From the cell containing the given text, extract its center point as [x, y] coordinate. 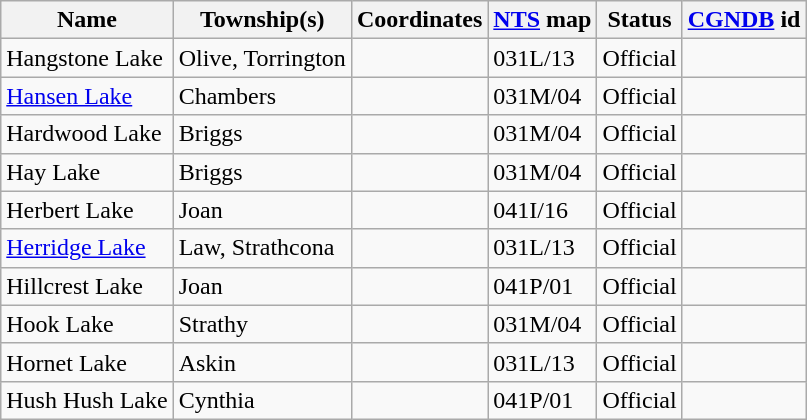
NTS map [542, 20]
Hangstone Lake [87, 58]
Cynthia [262, 400]
Hardwood Lake [87, 134]
Hillcrest Lake [87, 286]
Township(s) [262, 20]
Hook Lake [87, 324]
Coordinates [419, 20]
Herridge Lake [87, 248]
Name [87, 20]
Askin [262, 362]
041I/16 [542, 210]
Strathy [262, 324]
Hornet Lake [87, 362]
Hush Hush Lake [87, 400]
Herbert Lake [87, 210]
Status [640, 20]
Chambers [262, 96]
Hay Lake [87, 172]
Hansen Lake [87, 96]
Law, Strathcona [262, 248]
Olive, Torrington [262, 58]
CGNDB id [744, 20]
